Output the (X, Y) coordinate of the center of the cell containing the given text.  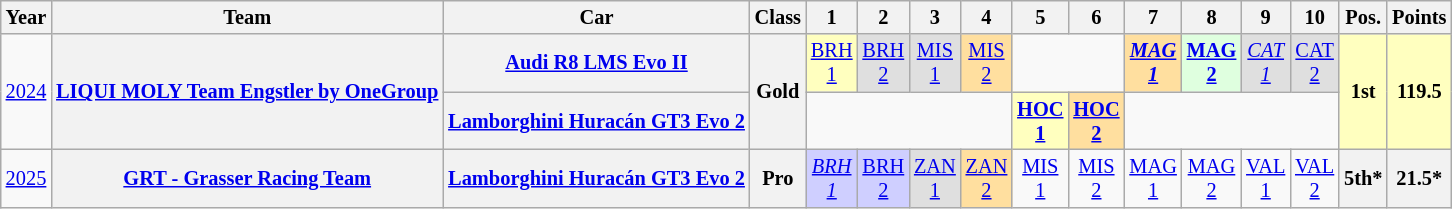
Class (778, 17)
Gold (778, 92)
ZAN1 (935, 178)
Year (26, 17)
2 (883, 17)
HOC2 (1096, 121)
HOC1 (1040, 121)
3 (935, 17)
8 (1212, 17)
7 (1152, 17)
VAL1 (1266, 178)
21.5* (1419, 178)
5 (1040, 17)
LIQUI MOLY Team Engstler by OneGroup (247, 92)
Team (247, 17)
2025 (26, 178)
Car (596, 17)
5th* (1363, 178)
ZAN2 (987, 178)
CAT2 (1314, 63)
Pro (778, 178)
4 (987, 17)
119.5 (1419, 92)
6 (1096, 17)
1st (1363, 92)
9 (1266, 17)
2024 (26, 92)
Points (1419, 17)
CAT1 (1266, 63)
10 (1314, 17)
1 (832, 17)
VAL2 (1314, 178)
Audi R8 LMS Evo II (596, 63)
GRT - Grasser Racing Team (247, 178)
Pos. (1363, 17)
